For the text-containing cell, return its midpoint in [X, Y] coordinate format. 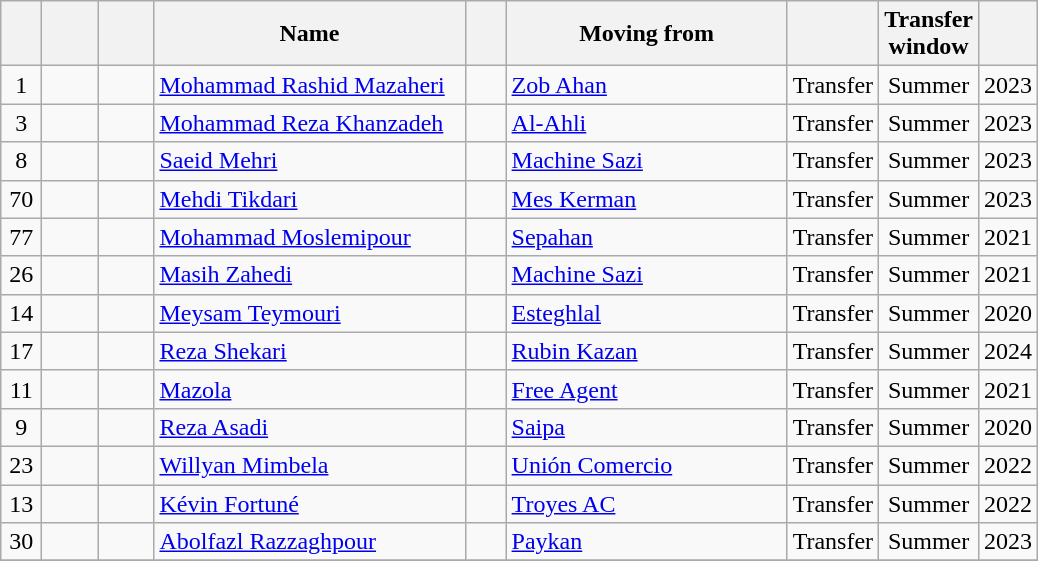
8 [22, 161]
11 [22, 389]
Zob Ahan [646, 85]
Masih Zahedi [310, 275]
Paykan [646, 542]
Mes Kerman [646, 199]
Al-Ahli [646, 123]
23 [22, 465]
Sepahan [646, 237]
Meysam Teymouri [310, 313]
Saeid Mehri [310, 161]
1 [22, 85]
Reza Shekari [310, 351]
Free Agent [646, 389]
3 [22, 123]
26 [22, 275]
Saipa [646, 427]
77 [22, 237]
9 [22, 427]
30 [22, 542]
70 [22, 199]
Mohammad Rashid Mazaheri [310, 85]
Esteghlal [646, 313]
Mazola [310, 389]
Name [310, 34]
Troyes AC [646, 503]
Reza Asadi [310, 427]
Moving from [646, 34]
Rubin Kazan [646, 351]
Mohammad Reza Khanzadeh [310, 123]
17 [22, 351]
14 [22, 313]
Transferwindow [929, 34]
Mohammad Moslemipour [310, 237]
Abolfazl Razzaghpour [310, 542]
Mehdi Tikdari [310, 199]
13 [22, 503]
Unión Comercio [646, 465]
Willyan Mimbela [310, 465]
Kévin Fortuné [310, 503]
2024 [1008, 351]
